Locate the cell with the specified text and output its [x, y] center coordinate. 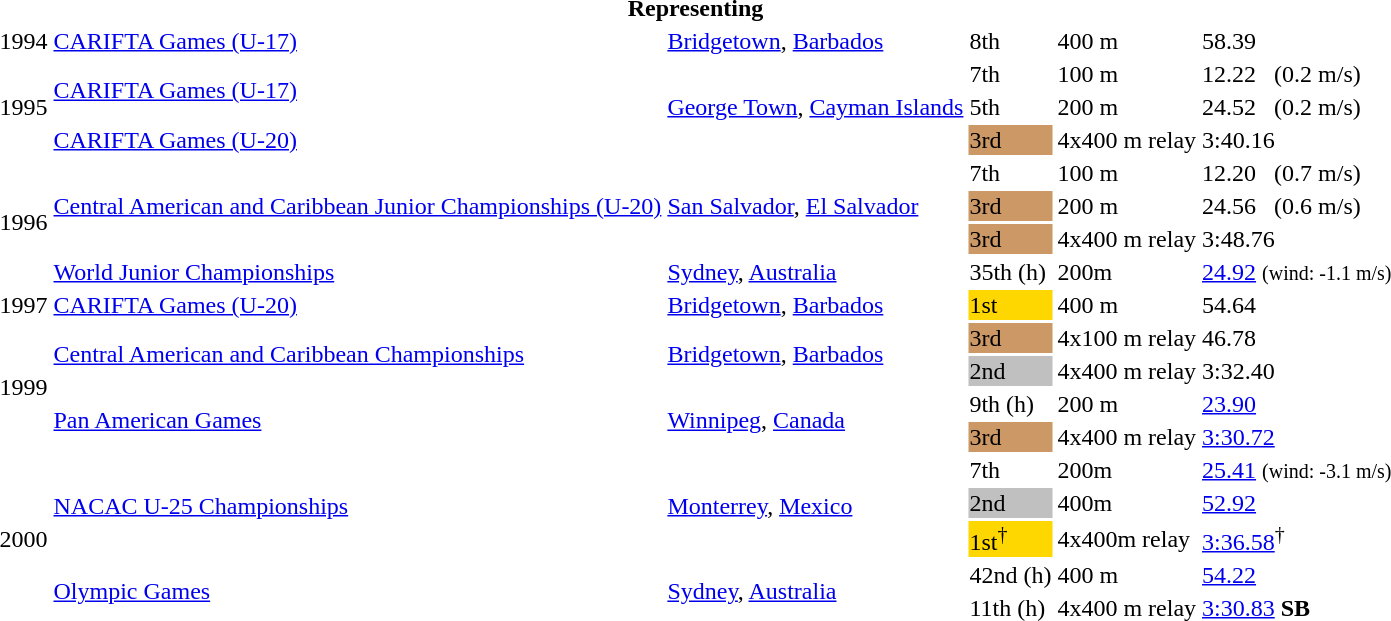
San Salvador, El Salvador [816, 206]
Winnipeg, Canada [816, 420]
400m [1127, 503]
5th [1010, 107]
4x400m relay [1127, 539]
NACAC U-25 Championships [358, 506]
Monterrey, Mexico [816, 506]
Pan American Games [358, 420]
1st [1010, 305]
Central American and Caribbean Junior Championships (U-20) [358, 206]
Central American and Caribbean Championships [358, 354]
George Town, Cayman Islands [816, 107]
World Junior Championships [358, 272]
4x100 m relay [1127, 338]
9th (h) [1010, 404]
8th [1010, 41]
1st† [1010, 539]
35th (h) [1010, 272]
42nd (h) [1010, 575]
Sydney, Australia [816, 272]
